Output the (X, Y) coordinate of the center of the cell containing the given text.  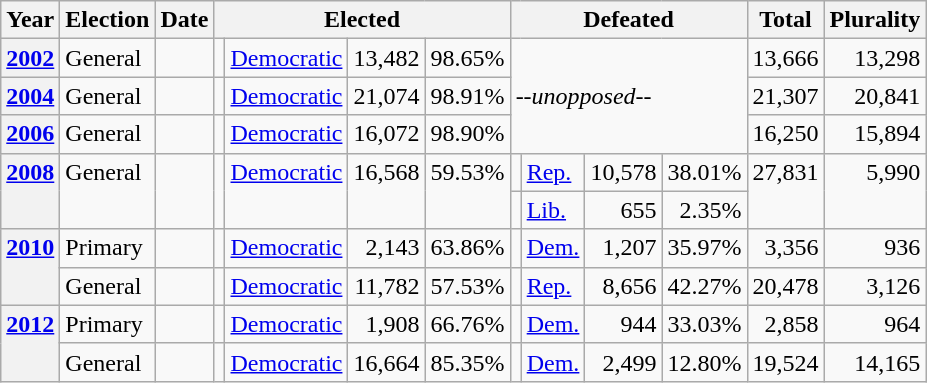
1,207 (624, 248)
Plurality (875, 20)
11,782 (386, 286)
20,478 (786, 286)
8,656 (624, 286)
98.65% (468, 58)
3,126 (875, 286)
655 (624, 210)
2,143 (386, 248)
Elected (362, 20)
27,831 (786, 191)
Lib. (553, 210)
21,074 (386, 96)
Date (184, 20)
Total (786, 20)
Defeated (628, 20)
2012 (30, 343)
59.53% (468, 191)
19,524 (786, 362)
Year (30, 20)
57.53% (468, 286)
944 (624, 324)
936 (875, 248)
2008 (30, 191)
42.27% (704, 286)
964 (875, 324)
2010 (30, 267)
5,990 (875, 191)
16,072 (386, 134)
16,250 (786, 134)
16,568 (386, 191)
Election (108, 20)
10,578 (624, 172)
15,894 (875, 134)
2002 (30, 58)
1,908 (386, 324)
16,664 (386, 362)
98.91% (468, 96)
13,298 (875, 58)
2,858 (786, 324)
85.35% (468, 362)
21,307 (786, 96)
2.35% (704, 210)
38.01% (704, 172)
98.90% (468, 134)
13,666 (786, 58)
63.86% (468, 248)
33.03% (704, 324)
20,841 (875, 96)
13,482 (386, 58)
12.80% (704, 362)
2004 (30, 96)
3,356 (786, 248)
--unopposed-- (628, 96)
2006 (30, 134)
35.97% (704, 248)
14,165 (875, 362)
66.76% (468, 324)
2,499 (624, 362)
